Locate the cell with the specified text and output its [X, Y] center coordinate. 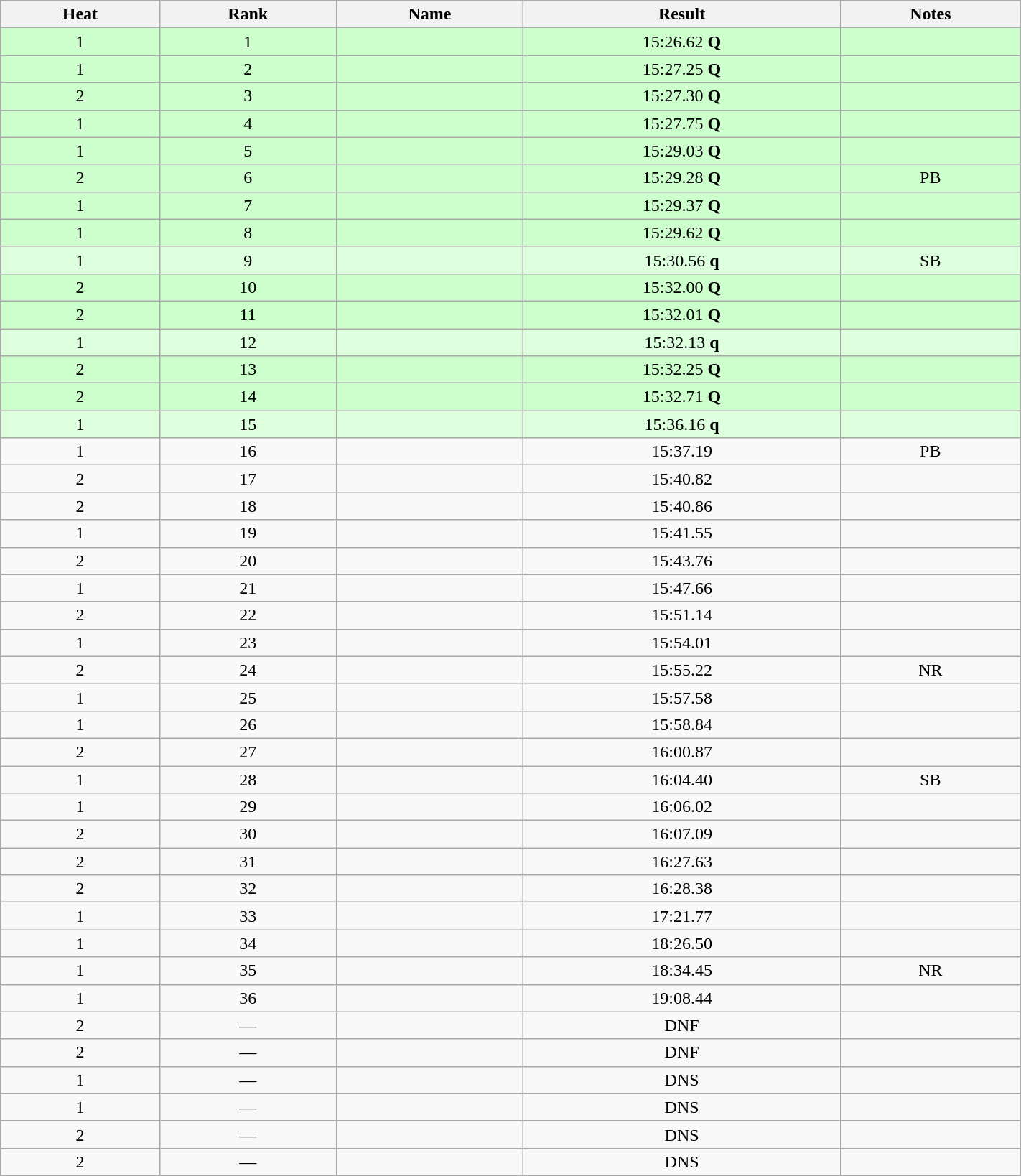
Name [429, 14]
28 [248, 779]
17 [248, 479]
16:27.63 [682, 862]
36 [248, 998]
16 [248, 452]
15:40.82 [682, 479]
15:32.13 q [682, 342]
16:00.87 [682, 752]
23 [248, 643]
16:06.02 [682, 807]
18 [248, 506]
19:08.44 [682, 998]
15:51.14 [682, 615]
15:27.30 Q [682, 96]
19 [248, 533]
9 [248, 260]
15:32.25 Q [682, 370]
14 [248, 397]
24 [248, 670]
15:41.55 [682, 533]
20 [248, 561]
6 [248, 178]
Notes [931, 14]
15:27.75 Q [682, 123]
8 [248, 233]
15:29.62 Q [682, 233]
13 [248, 370]
15:27.25 Q [682, 69]
Heat [80, 14]
26 [248, 724]
15:32.71 Q [682, 397]
15:55.22 [682, 670]
15:40.86 [682, 506]
15:54.01 [682, 643]
29 [248, 807]
15:29.28 Q [682, 178]
21 [248, 588]
15:32.01 Q [682, 314]
15:30.56 q [682, 260]
27 [248, 752]
15:32.00 Q [682, 287]
15:57.58 [682, 697]
Rank [248, 14]
15:29.37 Q [682, 205]
31 [248, 862]
15:26.62 Q [682, 42]
10 [248, 287]
4 [248, 123]
15 [248, 424]
12 [248, 342]
Result [682, 14]
16:07.09 [682, 834]
7 [248, 205]
11 [248, 314]
35 [248, 971]
30 [248, 834]
22 [248, 615]
15:47.66 [682, 588]
16:04.40 [682, 779]
18:26.50 [682, 943]
15:37.19 [682, 452]
18:34.45 [682, 971]
15:29.03 Q [682, 151]
15:58.84 [682, 724]
25 [248, 697]
17:21.77 [682, 916]
15:43.76 [682, 561]
33 [248, 916]
34 [248, 943]
15:36.16 q [682, 424]
32 [248, 889]
5 [248, 151]
16:28.38 [682, 889]
3 [248, 96]
